Locate the cell with the specified text and output its [X, Y] center coordinate. 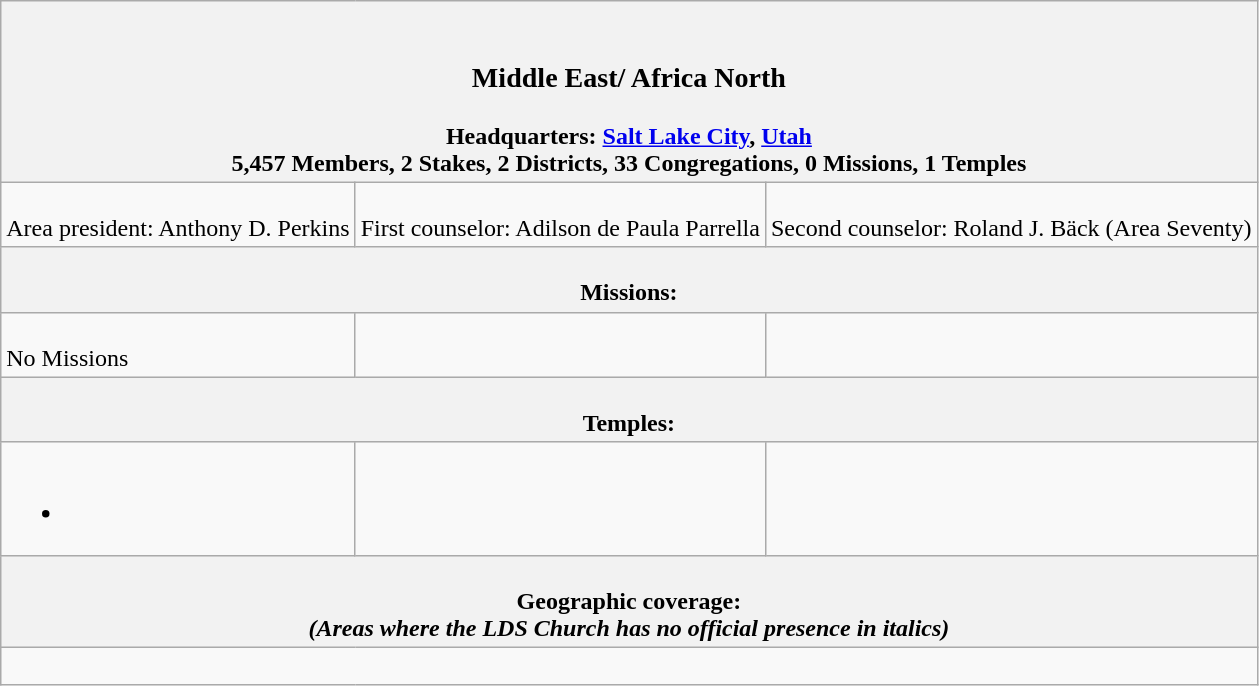
No Missions [178, 344]
First counselor: Adilson de Paula Parrella [560, 214]
Second counselor: Roland J. Bäck (Area Seventy) [1011, 214]
Area president: Anthony D. Perkins [178, 214]
Missions: [629, 280]
Geographic coverage:(Areas where the LDS Church has no official presence in italics) [629, 601]
Temples: [629, 410]
Middle East/ Africa NorthHeadquarters: Salt Lake City, Utah5,457 Members, 2 Stakes, 2 Districts, 33 Congregations, 0 Missions, 1 Temples [629, 92]
